From the cell containing the given text, extract its center point as [x, y] coordinate. 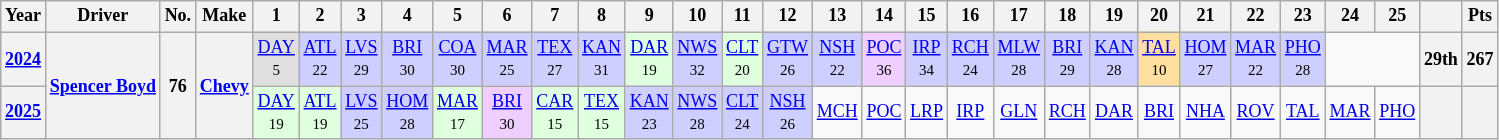
21 [1206, 16]
POC36 [884, 59]
7 [555, 16]
PHO [1398, 113]
TAL10 [1159, 59]
DAY19 [276, 113]
Pts [1480, 16]
MAR22 [1256, 59]
19 [1114, 16]
8 [602, 16]
CLT20 [742, 59]
DAY5 [276, 59]
14 [884, 16]
PHO28 [1302, 59]
DAR19 [649, 59]
MAR [1350, 113]
ROV [1256, 113]
CLT24 [742, 113]
BRI29 [1067, 59]
29th [1442, 59]
2024 [24, 59]
267 [1480, 59]
2 [320, 16]
6 [507, 16]
NWS28 [698, 113]
GTW26 [788, 59]
Make [224, 16]
3 [362, 16]
KAN23 [649, 113]
76 [178, 86]
KAN28 [1114, 59]
Year [24, 16]
12 [788, 16]
ATL22 [320, 59]
No. [178, 16]
MLW28 [1018, 59]
IRP [970, 113]
Chevy [224, 86]
1 [276, 16]
MCH [837, 113]
CAR15 [555, 113]
POC [884, 113]
9 [649, 16]
20 [1159, 16]
18 [1067, 16]
17 [1018, 16]
TAL [1302, 113]
HOM28 [408, 113]
MAR17 [458, 113]
LVS29 [362, 59]
LVS25 [362, 113]
RCH24 [970, 59]
5 [458, 16]
10 [698, 16]
Driver [102, 16]
Spencer Boyd [102, 86]
RCH [1067, 113]
LRP [927, 113]
TEX15 [602, 113]
NWS32 [698, 59]
15 [927, 16]
IRP34 [927, 59]
24 [1350, 16]
TEX27 [555, 59]
ATL19 [320, 113]
COA30 [458, 59]
16 [970, 16]
MAR25 [507, 59]
HOM27 [1206, 59]
NSH26 [788, 113]
11 [742, 16]
NHA [1206, 113]
KAN31 [602, 59]
23 [1302, 16]
4 [408, 16]
22 [1256, 16]
25 [1398, 16]
DAR [1114, 113]
2025 [24, 113]
GLN [1018, 113]
NSH22 [837, 59]
13 [837, 16]
BRI [1159, 113]
